Detect which cell encompasses the target text, then output its (x, y) center coordinate. 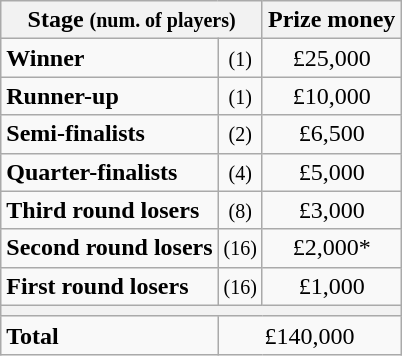
Runner-up (110, 96)
Second round losers (110, 248)
£140,000 (310, 335)
Prize money (331, 20)
£25,000 (331, 58)
(2) (240, 134)
Total (110, 335)
Stage (num. of players) (132, 20)
£5,000 (331, 172)
£1,000 (331, 286)
£3,000 (331, 210)
First round losers (110, 286)
£10,000 (331, 96)
£2,000* (331, 248)
Winner (110, 58)
Quarter-finalists (110, 172)
Semi-finalists (110, 134)
Third round losers (110, 210)
(8) (240, 210)
(4) (240, 172)
£6,500 (331, 134)
